Search for the cell housing the specified text and yield its (X, Y) center coordinate. 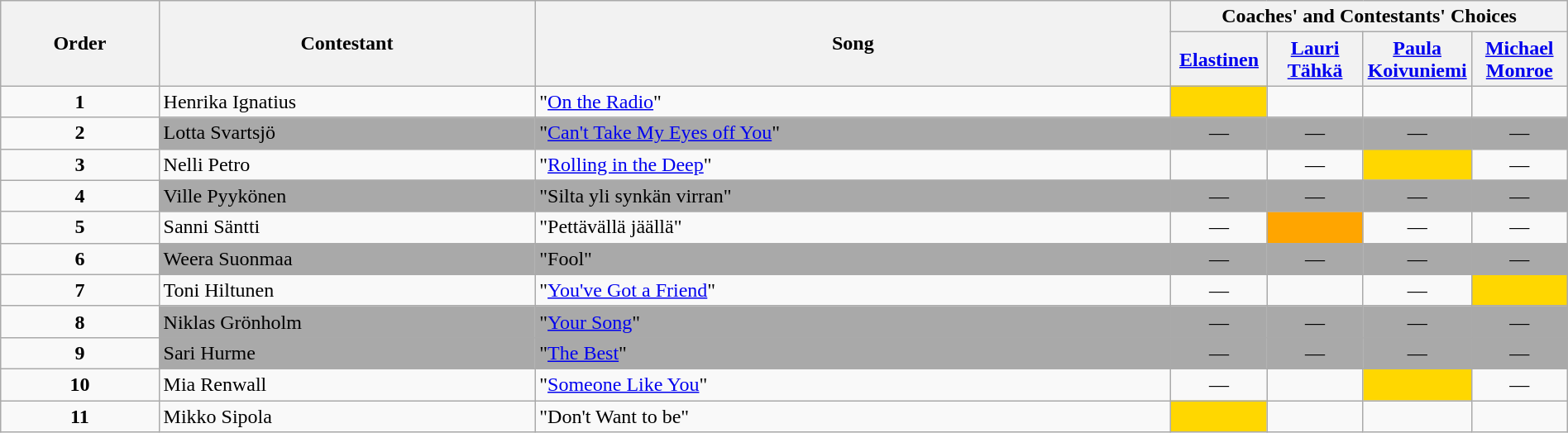
6 (79, 259)
7 (79, 290)
1 (79, 102)
Order (79, 43)
8 (79, 321)
"Rolling in the Deep" (853, 164)
"Don't Want to be" (853, 416)
Song (853, 43)
4 (79, 196)
Sari Hurme (347, 353)
5 (79, 227)
Toni Hiltunen (347, 290)
10 (79, 384)
Sanni Säntti (347, 227)
Nelli Petro (347, 164)
"On the Radio" (853, 102)
Niklas Grönholm (347, 321)
Ville Pyykönen (347, 196)
Lauri Tähkä (1315, 59)
11 (79, 416)
Mia Renwall (347, 384)
"The Best" (853, 353)
3 (79, 164)
Lotta Svartsjö (347, 133)
Contestant (347, 43)
Michael Monroe (1519, 59)
"Fool" (853, 259)
Coaches' and Contestants' Choices (1370, 17)
Elastinen (1219, 59)
"Pettävällä jäällä" (853, 227)
"Someone Like You" (853, 384)
"You've Got a Friend" (853, 290)
2 (79, 133)
Henrika Ignatius (347, 102)
"Your Song" (853, 321)
Weera Suonmaa (347, 259)
"Can't Take My Eyes off You" (853, 133)
Mikko Sipola (347, 416)
"Silta yli synkän virran" (853, 196)
Paula Koivuniemi (1417, 59)
9 (79, 353)
